Provide the [X, Y] coordinate of the cell's center where the given text is located.  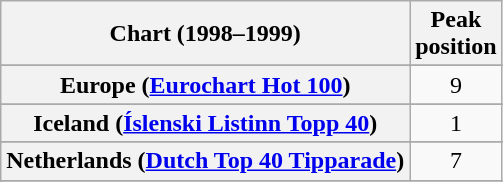
Europe (Eurochart Hot 100) [206, 85]
Iceland (Íslenski Listinn Topp 40) [206, 123]
Peakposition [456, 34]
7 [456, 161]
9 [456, 85]
Netherlands (Dutch Top 40 Tipparade) [206, 161]
Chart (1998–1999) [206, 34]
1 [456, 123]
